Search for the cell housing the specified text and yield its (x, y) center coordinate. 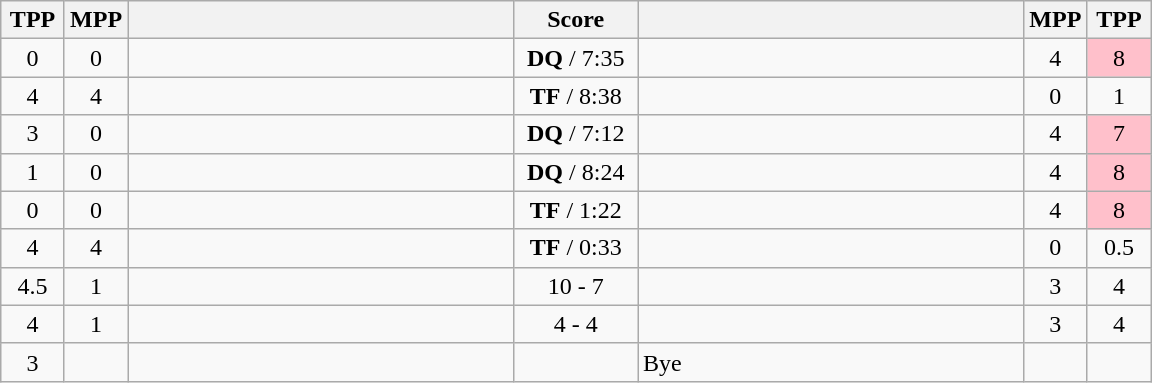
DQ / 8:24 (576, 172)
10 - 7 (576, 286)
DQ / 7:35 (576, 58)
DQ / 7:12 (576, 134)
Score (576, 20)
TF / 8:38 (576, 96)
0.5 (1119, 248)
Bye (831, 362)
TF / 1:22 (576, 210)
7 (1119, 134)
4 - 4 (576, 324)
TF / 0:33 (576, 248)
4.5 (33, 286)
